Return (x, y) of the center of cell containing provided text 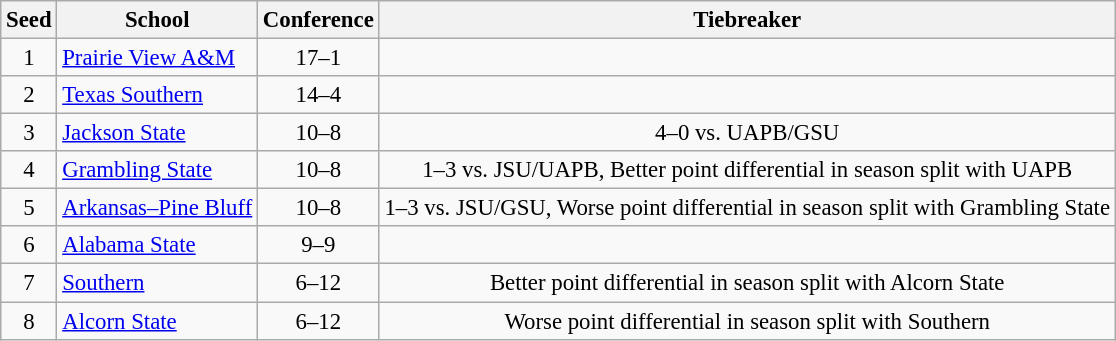
Texas Southern (158, 95)
Alcorn State (158, 321)
7 (29, 283)
1–3 vs. JSU/GSU, Worse point differential in season split with Grambling State (747, 208)
Arkansas–Pine Bluff (158, 208)
3 (29, 133)
17–1 (319, 58)
Southern (158, 283)
4–0 vs. UAPB/GSU (747, 133)
6 (29, 245)
5 (29, 208)
1 (29, 58)
9–9 (319, 245)
School (158, 20)
Worse point differential in season split with Southern (747, 321)
4 (29, 170)
Better point differential in season split with Alcorn State (747, 283)
Grambling State (158, 170)
Prairie View A&M (158, 58)
Tiebreaker (747, 20)
Seed (29, 20)
Conference (319, 20)
2 (29, 95)
1–3 vs. JSU/UAPB, Better point differential in season split with UAPB (747, 170)
Alabama State (158, 245)
8 (29, 321)
14–4 (319, 95)
Jackson State (158, 133)
